Scan for the cell matching the given text and deliver its [X, Y] coordinate at center. 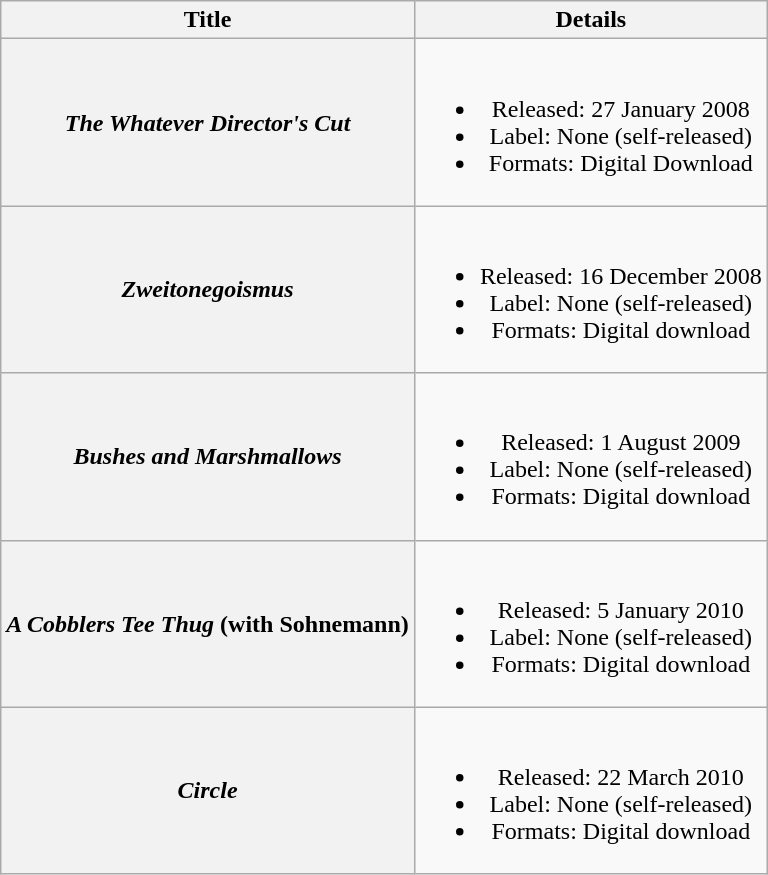
Bushes and Marshmallows [208, 456]
Zweitonegoismus [208, 290]
Released: 1 August 2009Label: None (self-released)Formats: Digital download [590, 456]
A Cobblers Tee Thug (with Sohnemann) [208, 624]
Released: 16 December 2008Label: None (self-released)Formats: Digital download [590, 290]
Title [208, 20]
The Whatever Director's Cut [208, 122]
Circle [208, 790]
Released: 27 January 2008Label: None (self-released)Formats: Digital Download [590, 122]
Released: 22 March 2010Label: None (self-released)Formats: Digital download [590, 790]
Released: 5 January 2010Label: None (self-released)Formats: Digital download [590, 624]
Details [590, 20]
